Provide the [X, Y] coordinate of the cell's center where the given text is located.  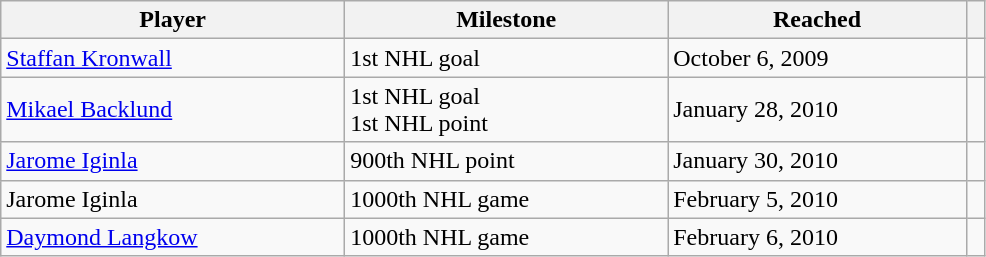
February 6, 2010 [818, 237]
Milestone [506, 20]
February 5, 2010 [818, 199]
Daymond Langkow [173, 237]
October 6, 2009 [818, 58]
Reached [818, 20]
Staffan Kronwall [173, 58]
Player [173, 20]
1st NHL goal [506, 58]
January 30, 2010 [818, 161]
Mikael Backlund [173, 110]
1st NHL goal1st NHL point [506, 110]
900th NHL point [506, 161]
January 28, 2010 [818, 110]
